Return [X, Y] of the center of cell containing provided text 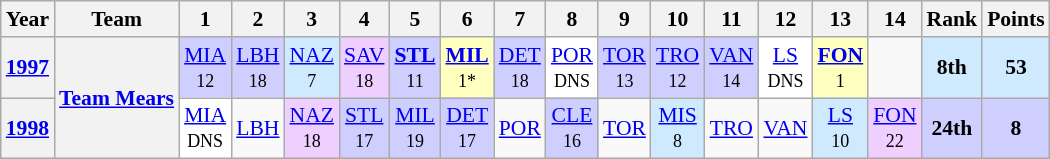
Rank [952, 19]
1997 [28, 68]
NAZ7 [312, 68]
MIADNS [205, 128]
24th [952, 128]
TOR [624, 128]
TOR13 [624, 68]
14 [894, 19]
7 [520, 19]
DET18 [520, 68]
12 [785, 19]
13 [841, 19]
FON22 [894, 128]
MIA12 [205, 68]
5 [416, 19]
STL17 [364, 128]
Team [116, 19]
FON1 [841, 68]
11 [731, 19]
Team Mears [116, 98]
LBH18 [258, 68]
NAZ18 [312, 128]
9 [624, 19]
TRO12 [678, 68]
VAN [785, 128]
TRO [731, 128]
LBH [258, 128]
10 [678, 19]
1 [205, 19]
4 [364, 19]
2 [258, 19]
DET17 [466, 128]
VAN14 [731, 68]
MIL1* [466, 68]
POR [520, 128]
LSDNS [785, 68]
1998 [28, 128]
Year [28, 19]
SAV18 [364, 68]
Points [1016, 19]
53 [1016, 68]
LS10 [841, 128]
6 [466, 19]
CLE16 [572, 128]
8th [952, 68]
PORDNS [572, 68]
MIL19 [416, 128]
3 [312, 19]
STL11 [416, 68]
MIS8 [678, 128]
